Detect which cell encompasses the target text, then output its [X, Y] center coordinate. 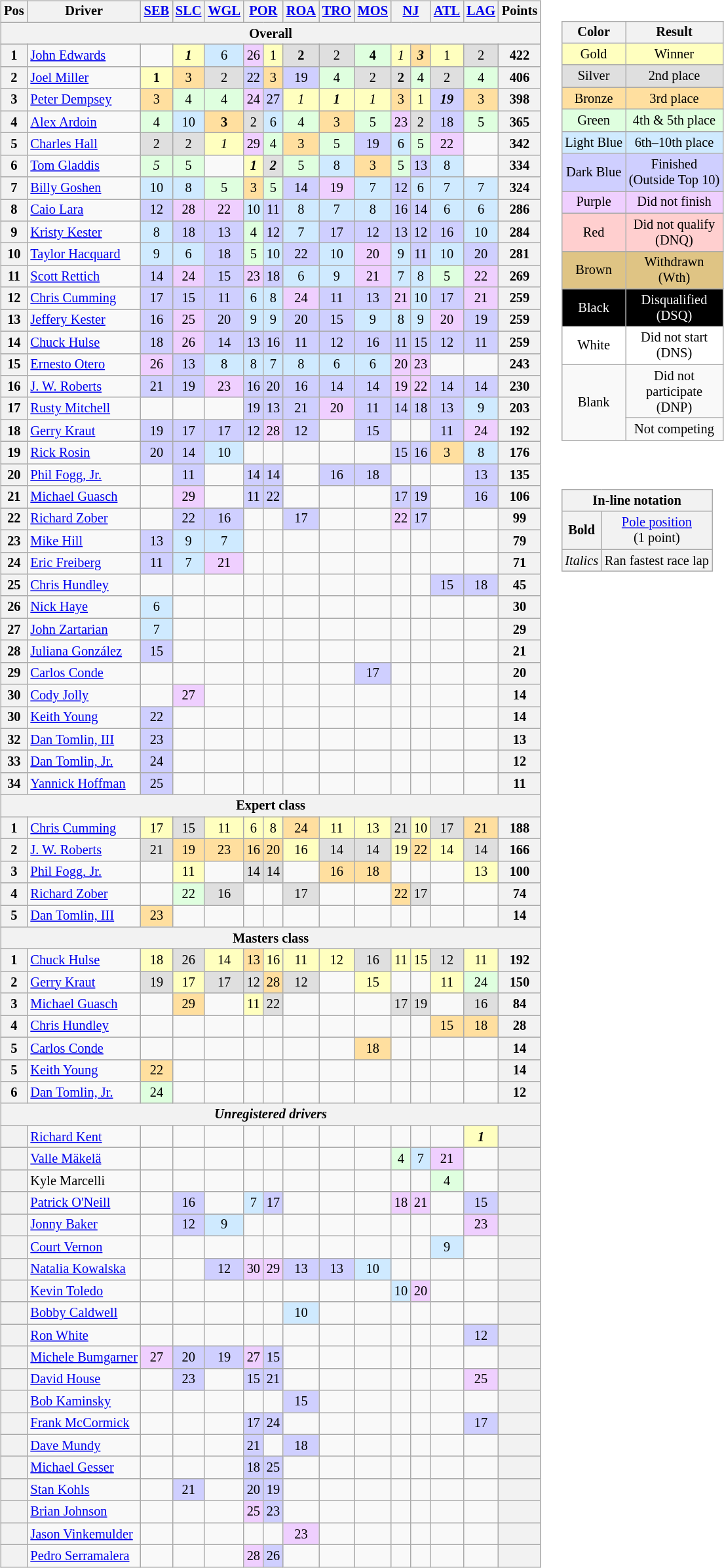
269 [520, 277]
Did notparticipate(DNP) [674, 391]
NJ [411, 12]
White [594, 345]
Jonny Baker [84, 1225]
Winner [674, 54]
106 [520, 497]
99 [520, 519]
Michael Gesser [84, 1468]
33 [14, 762]
Did not finish [674, 203]
Brian Johnson [84, 1512]
Eric Freiberg [84, 563]
6th–10th place [674, 142]
Frank McCormick [84, 1424]
Dark Blue [594, 172]
Scott Rettich [84, 277]
Nick Haye [84, 607]
286 [520, 210]
Richard Kent [84, 1137]
Rusty Mitchell [84, 408]
Finished(Outside Top 10) [674, 172]
Result [674, 32]
Driver [84, 12]
WGL [224, 12]
Jason Vinkemulder [84, 1534]
Black [594, 308]
203 [520, 408]
230 [520, 387]
32 [14, 739]
Bob Kaminsky [84, 1401]
John Zartarian [84, 629]
Rick Rosin [84, 453]
Overall [271, 33]
100 [520, 872]
Bronze [594, 98]
Kyle Marcelli [84, 1181]
Green [594, 121]
Bobby Caldwell [84, 1313]
Gold [594, 54]
422 [520, 56]
45 [520, 585]
Patrick O'Neill [84, 1203]
Ran fastest race lap [657, 560]
Italics [582, 560]
166 [520, 850]
SLC [189, 12]
334 [520, 166]
Dave Mundy [84, 1445]
Disqualified(DSQ) [674, 308]
135 [520, 475]
TRO [337, 12]
Unregistered drivers [271, 1114]
2nd place [674, 76]
Stan Kohls [84, 1490]
Color [594, 32]
Court Vernon [84, 1247]
342 [520, 144]
Withdrawn(Wth) [674, 270]
398 [520, 100]
Light Blue [594, 142]
176 [520, 453]
79 [520, 541]
188 [520, 828]
71 [520, 563]
Billy Goshen [84, 188]
Expert class [271, 806]
34 [14, 784]
ATL [447, 12]
Did not start(DNS) [674, 345]
Cody Jolly [84, 696]
LAG [481, 12]
John Edwards [84, 56]
Valle Mäkelä [84, 1159]
Masters class [271, 938]
Pedro Serramalera [84, 1556]
SEB [157, 12]
Kevin Toledo [84, 1291]
Purple [594, 203]
Jeffery Kester [84, 321]
In-line notation [637, 501]
ROA [301, 12]
Alex Ardoin [84, 122]
Ernesto Otero [84, 364]
Not competing [674, 429]
Tom Gladdis [84, 166]
74 [520, 894]
MOS [373, 12]
3rd place [674, 98]
Did not qualify(DNQ) [674, 232]
Michele Bumgarner [84, 1358]
Charles Hall [84, 144]
Pos [14, 12]
406 [520, 78]
Pole position(1 point) [657, 530]
4th & 5th place [674, 121]
Juliana González [84, 652]
Ron White [84, 1335]
Brown [594, 270]
Silver [594, 76]
84 [520, 1004]
Joel Miller [84, 78]
David House [84, 1379]
243 [520, 364]
Peter Dempsey [84, 100]
Yannick Hoffman [84, 784]
Red [594, 232]
Taylor Hacquard [84, 254]
Mike Hill [84, 541]
150 [520, 983]
284 [520, 232]
Caio Lara [84, 210]
365 [520, 122]
281 [520, 254]
Points [520, 12]
In-line notation Bold Pole position(1 point) Italics Ran fastest race lap [642, 522]
Kristy Kester [84, 232]
Natalia Kowalska [84, 1269]
Bold [582, 530]
POR [263, 12]
Blank [594, 402]
324 [520, 188]
